Provide the [X, Y] coordinate of the cell's center where the given text is located.  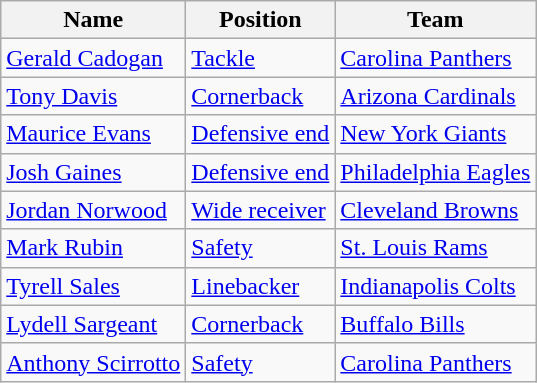
Tackle [260, 58]
Position [260, 20]
Jordan Norwood [94, 210]
Lydell Sargeant [94, 324]
Mark Rubin [94, 248]
Indianapolis Colts [436, 286]
Philadelphia Eagles [436, 172]
Tyrell Sales [94, 286]
Josh Gaines [94, 172]
Anthony Scirrotto [94, 362]
Cleveland Browns [436, 210]
Linebacker [260, 286]
Team [436, 20]
Wide receiver [260, 210]
Gerald Cadogan [94, 58]
Buffalo Bills [436, 324]
Name [94, 20]
Tony Davis [94, 96]
Arizona Cardinals [436, 96]
Maurice Evans [94, 134]
New York Giants [436, 134]
St. Louis Rams [436, 248]
